Locate the cell with the specified text and output its [x, y] center coordinate. 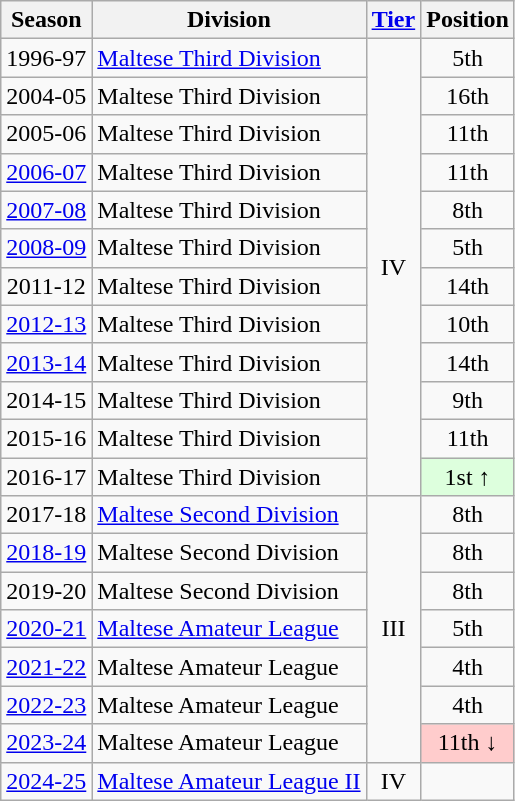
Division [229, 20]
2012-13 [46, 324]
2022-23 [46, 705]
1996-97 [46, 58]
2013-14 [46, 362]
1st ↑ [468, 477]
2004-05 [46, 96]
2016-17 [46, 477]
III [394, 629]
2015-16 [46, 438]
2020-21 [46, 629]
Position [468, 20]
16th [468, 96]
2005-06 [46, 134]
10th [468, 324]
2019-20 [46, 591]
2021-22 [46, 667]
2023-24 [46, 743]
2024-25 [46, 781]
11th ↓ [468, 743]
2014-15 [46, 400]
2017-18 [46, 515]
2011-12 [46, 286]
Tier [394, 20]
2018-19 [46, 553]
2006-07 [46, 172]
2008-09 [46, 248]
9th [468, 400]
Maltese Amateur League II [229, 781]
Season [46, 20]
2007-08 [46, 210]
